Output the (x, y) coordinate of the center of the cell containing the given text.  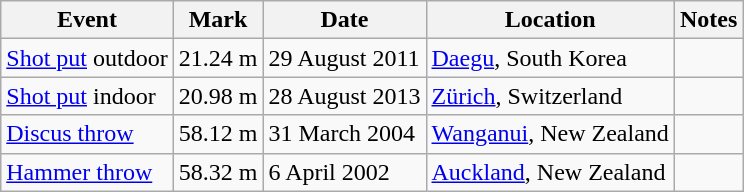
Shot put indoor (87, 96)
Mark (218, 20)
Notes (708, 20)
Wanganui, New Zealand (550, 134)
Date (344, 20)
58.32 m (218, 172)
Location (550, 20)
Event (87, 20)
20.98 m (218, 96)
Daegu, South Korea (550, 58)
21.24 m (218, 58)
Discus throw (87, 134)
Auckland, New Zealand (550, 172)
Zürich, Switzerland (550, 96)
31 March 2004 (344, 134)
6 April 2002 (344, 172)
Shot put outdoor (87, 58)
Hammer throw (87, 172)
29 August 2011 (344, 58)
58.12 m (218, 134)
28 August 2013 (344, 96)
